Return (X, Y) of the center of cell containing provided text 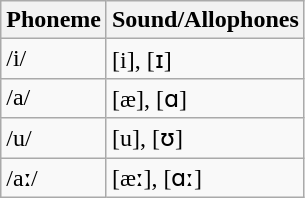
/a/ (54, 98)
[i], [ɪ] (205, 59)
[u], [ʊ] (205, 138)
[æː], [ɑː] (205, 178)
Phoneme (54, 20)
/u/ (54, 138)
/i/ (54, 59)
Sound/Allophones (205, 20)
/aː/ (54, 178)
[æ], [ɑ] (205, 98)
